Locate the cell with the specified text and output its (X, Y) center coordinate. 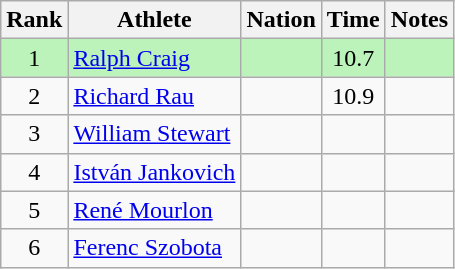
10.9 (353, 96)
Athlete (154, 20)
István Jankovich (154, 172)
2 (34, 96)
1 (34, 58)
Notes (419, 20)
William Stewart (154, 134)
5 (34, 210)
3 (34, 134)
10.7 (353, 58)
Ferenc Szobota (154, 248)
Time (353, 20)
Nation (281, 20)
René Mourlon (154, 210)
Rank (34, 20)
Ralph Craig (154, 58)
4 (34, 172)
6 (34, 248)
Richard Rau (154, 96)
